Return (X, Y) of the center of cell containing provided text 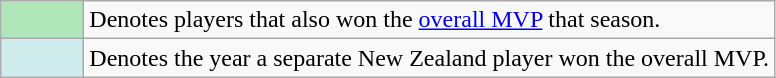
Denotes the year a separate New Zealand player won the overall MVP. (430, 58)
Denotes players that also won the overall MVP that season. (430, 20)
